Capture the cell that displays the provided text and extract its [X, Y] central coordinate. 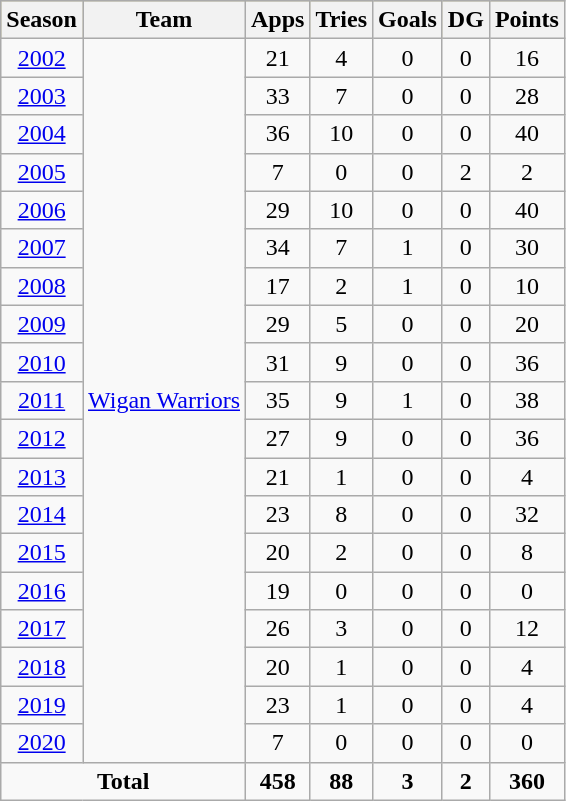
2012 [42, 438]
2007 [42, 248]
458 [278, 781]
2020 [42, 743]
34 [278, 248]
Goals [408, 20]
35 [278, 400]
Apps [278, 20]
2006 [42, 210]
2008 [42, 286]
26 [278, 629]
2015 [42, 553]
31 [278, 362]
Season [42, 20]
2003 [42, 96]
360 [526, 781]
2019 [42, 705]
DG [466, 20]
28 [526, 96]
2016 [42, 591]
2002 [42, 58]
2011 [42, 400]
Points [526, 20]
17 [278, 286]
Total [124, 781]
2010 [42, 362]
2005 [42, 172]
88 [342, 781]
16 [526, 58]
32 [526, 515]
2013 [42, 477]
2004 [42, 134]
19 [278, 591]
12 [526, 629]
Tries [342, 20]
Wigan Warriors [164, 400]
33 [278, 96]
2017 [42, 629]
2009 [42, 324]
2018 [42, 667]
Team [164, 20]
27 [278, 438]
38 [526, 400]
30 [526, 248]
5 [342, 324]
2014 [42, 515]
